Identify which cell holds the provided text, then report its (X, Y) central coordinate. 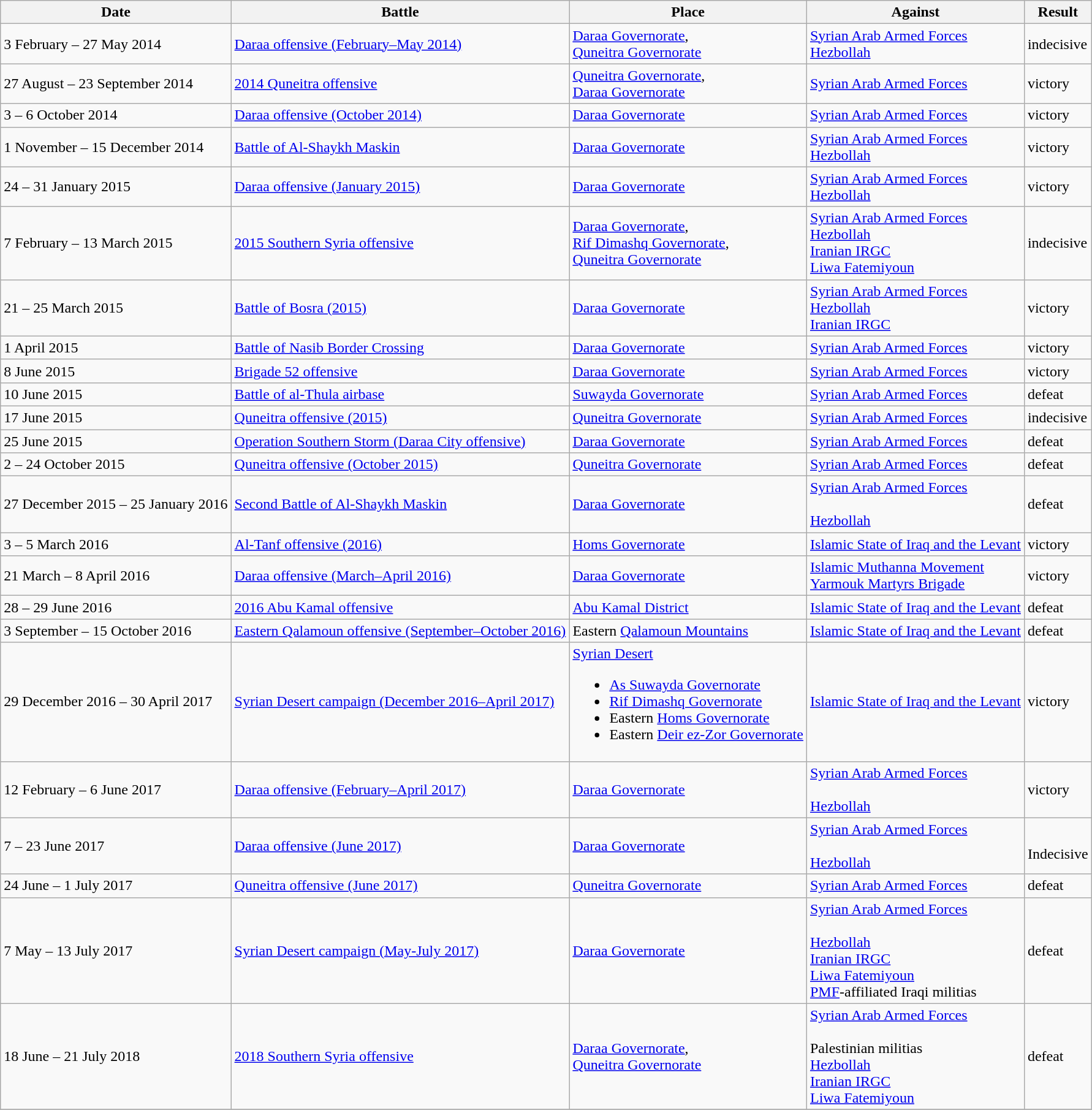
Indecisive (1058, 846)
25 June 2015 (116, 441)
Quneitra Governorate, Daraa Governorate (688, 83)
Place (688, 12)
Quneitra offensive (October 2015) (400, 465)
7 – 23 June 2017 (116, 846)
12 February – 6 June 2017 (116, 789)
Daraa offensive (February–May 2014) (400, 44)
Syrian Arab Armed Forces Hezbollah Iranian IRGC Liwa Fatemiyoun PMF-affiliated Iraqi militias (916, 950)
Syrian Arab Armed Forces Hezbollah Iranian IRGC Liwa Fatemiyoun (916, 243)
Al-Tanf offensive (2016) (400, 544)
Suwayda Governorate (688, 394)
Islamic Muthanna Movement Yarmouk Martyrs Brigade (916, 576)
Quneitra offensive (June 2017) (400, 886)
Daraa offensive (February–April 2017) (400, 789)
10 June 2015 (116, 394)
27 December 2015 – 25 January 2016 (116, 504)
Syrian Arab Armed Forces Hezbollah Iranian IRGC (916, 308)
3 – 5 March 2016 (116, 544)
29 December 2016 – 30 April 2017 (116, 702)
Syrian Desert campaign (December 2016–April 2017) (400, 702)
3 September – 15 October 2016 (116, 631)
Homs Governorate (688, 544)
3 February – 27 May 2014 (116, 44)
Eastern Qalamoun offensive (September–October 2016) (400, 631)
21 March – 8 April 2016 (116, 576)
2016 Abu Kamal offensive (400, 607)
Battle of Bosra (2015) (400, 308)
21 – 25 March 2015 (116, 308)
24 – 31 January 2015 (116, 186)
1 November – 15 December 2014 (116, 147)
2 – 24 October 2015 (116, 465)
27 August – 23 September 2014 (116, 83)
Syrian Arab Armed Forces Palestinian militias Hezbollah Iranian IRGC Liwa Fatemiyoun (916, 1057)
28 – 29 June 2016 (116, 607)
Abu Kamal District (688, 607)
Syrian DesertAs Suwayda GovernorateRif Dimashq GovernorateEastern Homs GovernorateEastern Deir ez-Zor Governorate (688, 702)
1 April 2015 (116, 348)
Brigade 52 offensive (400, 371)
2014 Quneitra offensive (400, 83)
2015 Southern Syria offensive (400, 243)
Battle of al-Thula airbase (400, 394)
18 June – 21 July 2018 (116, 1057)
Eastern Qalamoun Mountains (688, 631)
Battle of Nasib Border Crossing (400, 348)
Daraa offensive (June 2017) (400, 846)
Date (116, 12)
Syrian Desert campaign (May-July 2017) (400, 950)
3 – 6 October 2014 (116, 115)
Daraa Governorate, Rif Dimashq Governorate, Quneitra Governorate (688, 243)
7 May – 13 July 2017 (116, 950)
Result (1058, 12)
2018 Southern Syria offensive (400, 1057)
7 February – 13 March 2015 (116, 243)
Second Battle of Al-Shaykh Maskin (400, 504)
Quneitra offensive (2015) (400, 417)
Daraa offensive (March–April 2016) (400, 576)
24 June – 1 July 2017 (116, 886)
Battle (400, 12)
8 June 2015 (116, 371)
17 June 2015 (116, 417)
Daraa offensive (January 2015) (400, 186)
Battle of Al-Shaykh Maskin (400, 147)
Against (916, 12)
Operation Southern Storm (Daraa City offensive) (400, 441)
Daraa offensive (October 2014) (400, 115)
